Provide the [X, Y] coordinate of the cell's center where the given text is located.  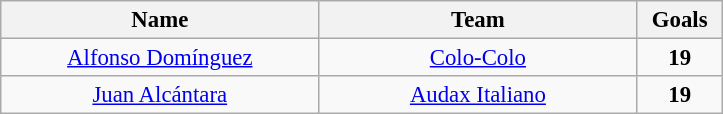
Name [160, 20]
Audax Italiano [478, 95]
Goals [680, 20]
Juan Alcántara [160, 95]
Colo-Colo [478, 58]
Team [478, 20]
Alfonso Domínguez [160, 58]
